Pinpoint the cell where the given text exists, returning its (X, Y) midpoint coordinate. 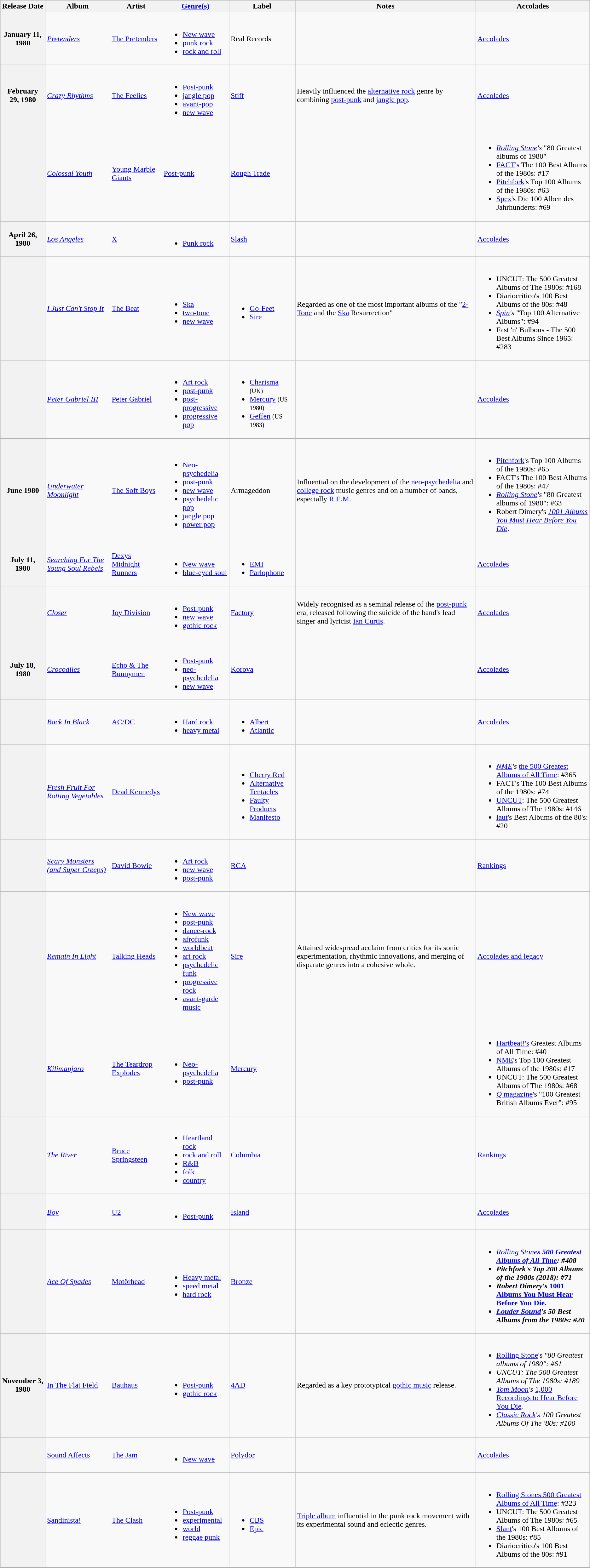
Art rockpost-punkpost-progressiveprogressive pop (195, 399)
Real Records (262, 38)
Release Date (23, 6)
I Just Can't Stop It (78, 309)
Heavily influenced the alternative rock genre by combining post-punk and jangle pop. (385, 95)
U2 (136, 1212)
Scary Monsters (and Super Creeps) (78, 865)
Notes (385, 6)
Post-punkgothic rock (195, 1385)
AlbertAtlantic (262, 722)
Album (78, 6)
Art rocknew wavepost-punk (195, 865)
July 18, 1980 (23, 669)
X (136, 239)
Sire (262, 956)
New wavepost-punkdance-rockafrofunkworldbeatart rockpsychedelic funkprogressive rockavant-garde music (195, 956)
Crocodiles (78, 669)
Genre(s) (195, 6)
Bauhaus (136, 1385)
Closer (78, 612)
Punk rock (195, 239)
Armageddon (262, 490)
The Feelies (136, 95)
Rough Trade (262, 174)
Neo-psychedeliapost-punknew wavepsychedelic popjangle poppower pop (195, 490)
Factory (262, 612)
Neo-psychedeliapost-punk (195, 1069)
Accolades and legacy (533, 956)
Slash (262, 239)
AC/DC (136, 722)
June 1980 (23, 490)
Heartland rockrock and rollR&Bfolkcountry (195, 1155)
Colossal Youth (78, 174)
RCA (262, 865)
New waveblue-eyed soul (195, 564)
Go-FeetSire (262, 309)
4AD (262, 1385)
Widely recognised as a seminal release of the post-punk era, released following the suicide of the band's lead singer and lyricist Ian Curtis. (385, 612)
Ace Of Spades (78, 1282)
Back In Black (78, 722)
April 26, 1980 (23, 239)
In The Flat Field (78, 1385)
July 11, 1980 (23, 564)
Dead Kennedys (136, 791)
Triple album influential in the punk rock movement with its experimental sound and eclectic genres. (385, 1520)
The Pretenders (136, 38)
Peter Gabriel (136, 399)
Influential on the development of the neo-psychedelia and college rock music genres and on a number of bands, especially R.E.M. (385, 490)
Skatwo-tonenew wave (195, 309)
Artist (136, 6)
Sound Affects (78, 1455)
Kilimanjaro (78, 1069)
Post-punkjangle popavant-popnew wave (195, 95)
Remain In Light (78, 956)
Charisma (UK)Mercury (US 1980)Geffen (US 1983) (262, 399)
Label (262, 6)
February 29, 1980 (23, 95)
Boy (78, 1212)
The Beat (136, 309)
Peter Gabriel III (78, 399)
The River (78, 1155)
New wavepunk rockrock and roll (195, 38)
Post-punkexperimentalworldreggae punk (195, 1520)
Joy Division (136, 612)
Regarded as a key prototypical gothic music release. (385, 1385)
Dexys Midnight Runners (136, 564)
Post-punkneo-psychedelianew wave (195, 669)
Motörhead (136, 1282)
The Clash (136, 1520)
Los Angeles (78, 239)
EMIParlophone (262, 564)
Polydor (262, 1455)
Mercury (262, 1069)
Stiff (262, 95)
Island (262, 1212)
Attained widespread acclaim from critics for its sonic experimentation, rhythmic innovations, and merging of disparate genres into a cohesive whole. (385, 956)
Crazy Rhythms (78, 95)
Talking Heads (136, 956)
Sandinista! (78, 1520)
Hard rockheavy metal (195, 722)
Columbia (262, 1155)
Pretenders (78, 38)
Young Marble Giants (136, 174)
Post-punknew wavegothic rock (195, 612)
David Bowie (136, 865)
Underwater Moonlight (78, 490)
Bronze (262, 1282)
Korova (262, 669)
Searching For The Young Soul Rebels (78, 564)
Fresh Fruit For Rotting Vegetables (78, 791)
The Teardrop Explodes (136, 1069)
Regarded as one of the most important albums of the "2-Tone and the Ska Resurrection" (385, 309)
Heavy metalspeed metalhard rock (195, 1282)
The Soft Boys (136, 490)
New wave (195, 1455)
The Jam (136, 1455)
Echo & The Bunnymen (136, 669)
Cherry RedAlternative TentaclesFaulty ProductsManifesto (262, 791)
January 11, 1980 (23, 38)
Bruce Springsteen (136, 1155)
CBSEpic (262, 1520)
November 3, 1980 (23, 1385)
